Scan for the cell matching the given text and deliver its [X, Y] coordinate at center. 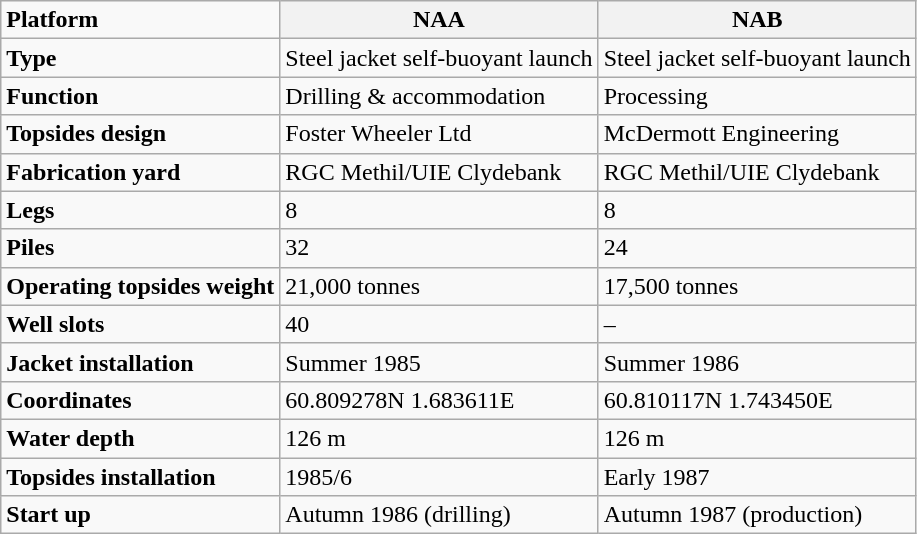
60.809278N 1.683611E [439, 400]
Drilling & accommodation [439, 96]
Topsides design [140, 134]
– [757, 324]
Piles [140, 248]
1985/6 [439, 477]
Summer 1985 [439, 362]
Coordinates [140, 400]
Autumn 1987 (production) [757, 515]
Well slots [140, 324]
21,000 tonnes [439, 286]
Summer 1986 [757, 362]
Processing [757, 96]
Legs [140, 210]
Type [140, 58]
Jacket installation [140, 362]
Water depth [140, 438]
32 [439, 248]
17,500 tonnes [757, 286]
NAA [439, 20]
Foster Wheeler Ltd [439, 134]
Early 1987 [757, 477]
McDermott Engineering [757, 134]
NAB [757, 20]
Autumn 1986 (drilling) [439, 515]
Function [140, 96]
24 [757, 248]
Fabrication yard [140, 172]
Start up [140, 515]
Topsides installation [140, 477]
60.810117N 1.743450E [757, 400]
40 [439, 324]
Operating topsides weight [140, 286]
Platform [140, 20]
